Find where the given text appears and provide that cell's center as (x, y) coordinate. 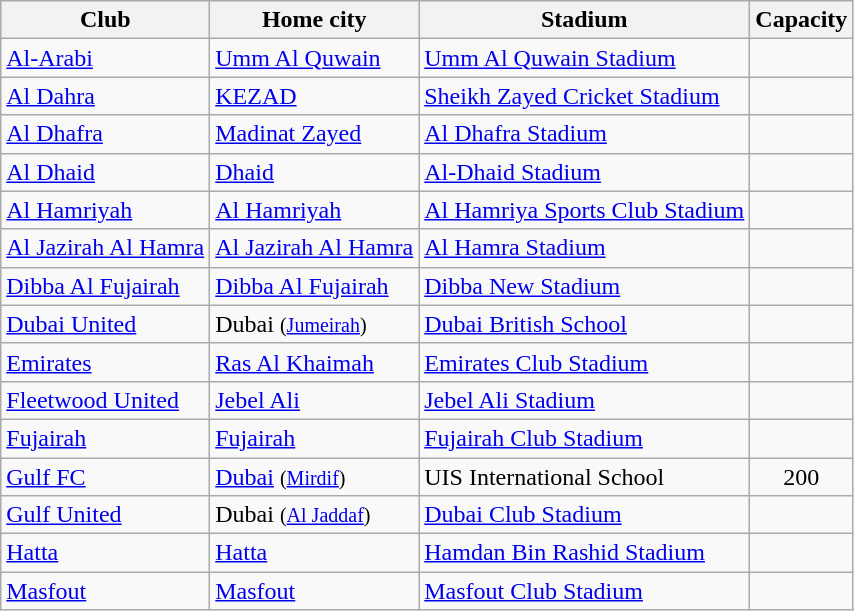
Ras Al Khaimah (314, 362)
Stadium (584, 20)
Dubai (Al Jaddaf) (314, 515)
200 (802, 477)
Al Dahra (106, 96)
Fujairah Club Stadium (584, 438)
Al Hamriya Sports Club Stadium (584, 210)
Al Dhafra (106, 134)
Dubai Club Stadium (584, 515)
Gulf FC (106, 477)
Capacity (802, 20)
Al-Dhaid Stadium (584, 172)
Emirates Club Stadium (584, 362)
Umm Al Quwain Stadium (584, 58)
Dhaid (314, 172)
Sheikh Zayed Cricket Stadium (584, 96)
Fleetwood United (106, 400)
Umm Al Quwain (314, 58)
Club (106, 20)
Dubai (Jumeirah) (314, 324)
Emirates (106, 362)
Dubai (Mirdif) (314, 477)
Hamdan Bin Rashid Stadium (584, 553)
Dubai British School (584, 324)
Home city (314, 20)
Gulf United (106, 515)
Al Dhaid (106, 172)
UIS International School (584, 477)
Jebel Ali Stadium (584, 400)
Dubai United (106, 324)
Dibba New Stadium (584, 286)
Madinat Zayed (314, 134)
Al Dhafra Stadium (584, 134)
Masfout Club Stadium (584, 591)
Al-Arabi (106, 58)
Al Hamra Stadium (584, 248)
Jebel Ali (314, 400)
KEZAD (314, 96)
